Provide the (X, Y) coordinate of the cell's center where the given text is located.  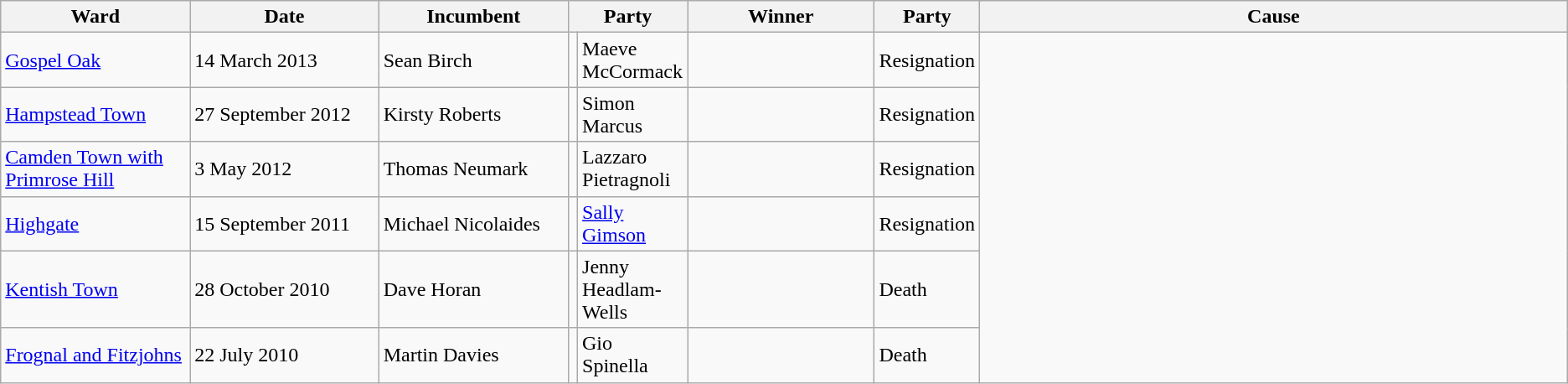
Cause (1274, 17)
28 October 2010 (285, 289)
27 September 2012 (285, 114)
Incumbent (473, 17)
Jenny Headlam-Wells (633, 289)
Dave Horan (473, 289)
Winner (781, 17)
Martin Davies (473, 355)
Hampstead Town (95, 114)
Thomas Neumark (473, 169)
Michael Nicolaides (473, 223)
Highgate (95, 223)
Simon Marcus (633, 114)
Ward (95, 17)
Maeve McCormack (633, 60)
Sean Birch (473, 60)
Kirsty Roberts (473, 114)
Camden Town with Primrose Hill (95, 169)
Date (285, 17)
Lazzaro Pietragnoli (633, 169)
Gio Spinella (633, 355)
Frognal and Fitzjohns (95, 355)
3 May 2012 (285, 169)
15 September 2011 (285, 223)
Gospel Oak (95, 60)
14 March 2013 (285, 60)
Kentish Town (95, 289)
Sally Gimson (633, 223)
22 July 2010 (285, 355)
